Return [X, Y] of the center of cell containing provided text 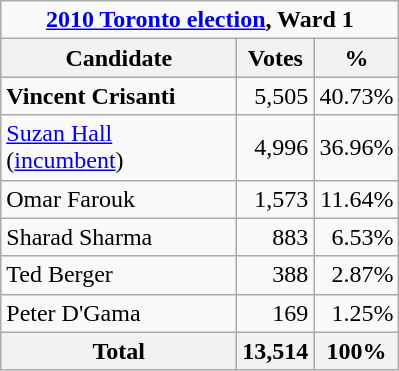
169 [276, 313]
4,996 [276, 148]
Sharad Sharma [119, 237]
Candidate [119, 58]
1,573 [276, 199]
1.25% [356, 313]
Omar Farouk [119, 199]
Votes [276, 58]
Ted Berger [119, 275]
36.96% [356, 148]
Peter D'Gama [119, 313]
5,505 [276, 96]
2.87% [356, 275]
% [356, 58]
388 [276, 275]
2010 Toronto election, Ward 1 [200, 20]
Suzan Hall (incumbent) [119, 148]
100% [356, 351]
6.53% [356, 237]
13,514 [276, 351]
Total [119, 351]
883 [276, 237]
40.73% [356, 96]
Vincent Crisanti [119, 96]
11.64% [356, 199]
